Locate the cell with the specified text and output its [X, Y] center coordinate. 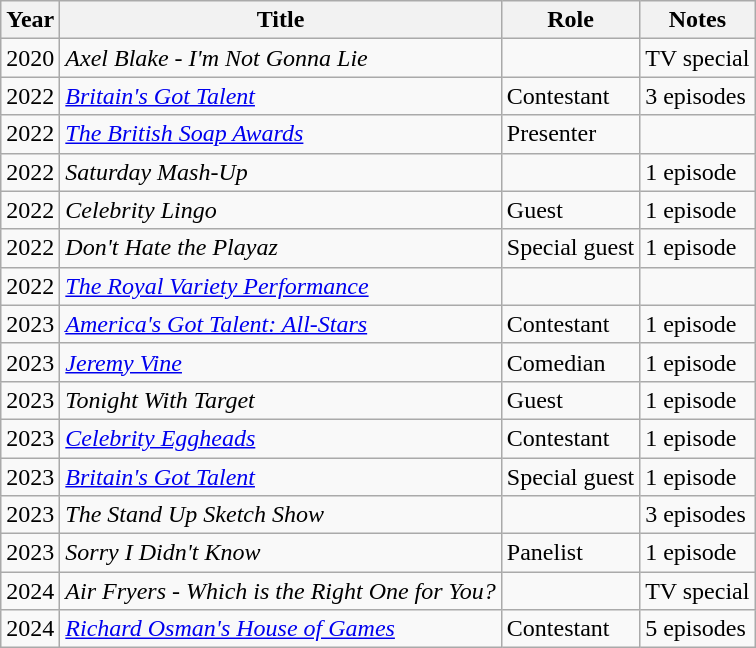
Celebrity Eggheads [280, 438]
Comedian [570, 362]
2020 [30, 58]
Jeremy Vine [280, 362]
Year [30, 20]
Presenter [570, 134]
The Royal Variety Performance [280, 286]
5 episodes [698, 629]
Panelist [570, 553]
Title [280, 20]
Tonight With Target [280, 400]
Richard Osman's House of Games [280, 629]
Axel Blake - I'm Not Gonna Lie [280, 58]
Don't Hate the Playaz [280, 248]
The Stand Up Sketch Show [280, 515]
Air Fryers - Which is the Right One for You? [280, 591]
The British Soap Awards [280, 134]
Notes [698, 20]
Sorry I Didn't Know [280, 553]
Celebrity Lingo [280, 210]
America's Got Talent: All-Stars [280, 324]
Role [570, 20]
Saturday Mash-Up [280, 172]
